Detect which cell encompasses the target text, then output its [X, Y] center coordinate. 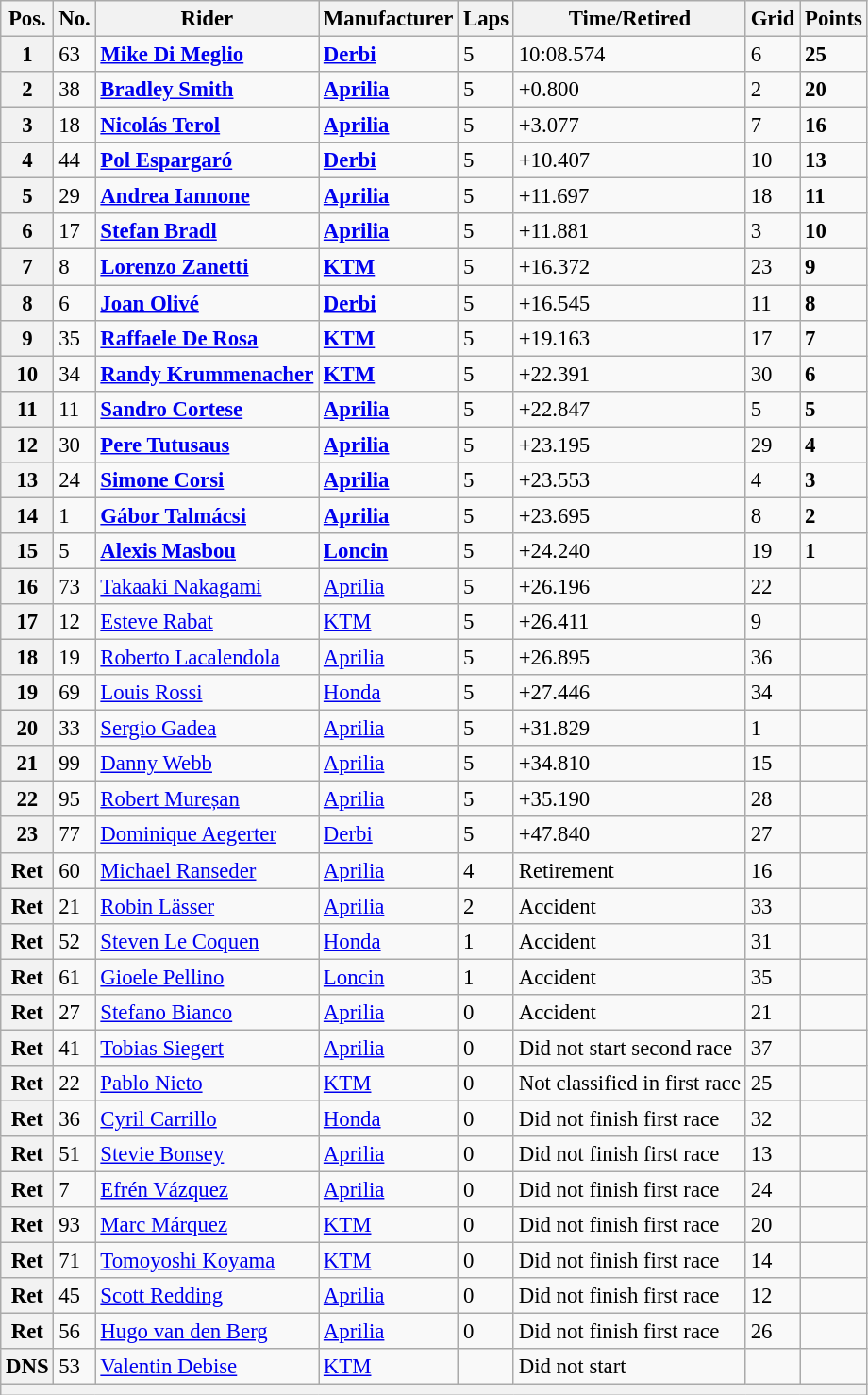
+0.800 [629, 90]
Randy Krummenacher [208, 374]
+27.446 [629, 693]
10:08.574 [629, 55]
99 [75, 764]
Marc Márquez [208, 1225]
56 [75, 1332]
73 [75, 586]
63 [75, 55]
+23.553 [629, 480]
Sandro Cortese [208, 409]
Stefan Bradl [208, 231]
32 [772, 1118]
60 [75, 870]
+16.372 [629, 267]
+3.077 [629, 126]
Mike Di Meglio [208, 55]
Esteve Rabat [208, 622]
44 [75, 160]
+16.545 [629, 303]
No. [75, 19]
52 [75, 941]
Alexis Masbou [208, 551]
+34.810 [629, 764]
Pol Espargaró [208, 160]
+19.163 [629, 338]
+31.829 [629, 729]
Manufacturer [389, 19]
Joan Olivé [208, 303]
Retirement [629, 870]
Steven Le Coquen [208, 941]
41 [75, 1048]
Efrén Vázquez [208, 1190]
Hugo van den Berg [208, 1332]
Laps [487, 19]
Raffaele De Rosa [208, 338]
Not classified in first race [629, 1084]
Pos. [27, 19]
45 [75, 1296]
Robin Lässer [208, 906]
+26.895 [629, 658]
Danny Webb [208, 764]
38 [75, 90]
Time/Retired [629, 19]
DNS [27, 1368]
Louis Rossi [208, 693]
Robert Mureșan [208, 799]
Stevie Bonsey [208, 1154]
+47.840 [629, 835]
+23.195 [629, 445]
Sergio Gadea [208, 729]
Takaaki Nakagami [208, 586]
Did not start second race [629, 1048]
Points [834, 19]
77 [75, 835]
+24.240 [629, 551]
Gioele Pellino [208, 977]
Gábor Talmácsi [208, 515]
71 [75, 1261]
+26.411 [629, 622]
Andrea Iannone [208, 196]
Did not start [629, 1368]
+23.695 [629, 515]
Nicolás Terol [208, 126]
51 [75, 1154]
95 [75, 799]
+11.881 [629, 231]
Rider [208, 19]
+11.697 [629, 196]
53 [75, 1368]
Simone Corsi [208, 480]
Pere Tutusaus [208, 445]
Roberto Lacalendola [208, 658]
31 [772, 941]
26 [772, 1332]
+10.407 [629, 160]
Tomoyoshi Koyama [208, 1261]
37 [772, 1048]
Pablo Nieto [208, 1084]
Valentin Debise [208, 1368]
Tobias Siegert [208, 1048]
Michael Ranseder [208, 870]
Bradley Smith [208, 90]
28 [772, 799]
Stefano Bianco [208, 1013]
Lorenzo Zanetti [208, 267]
Cyril Carrillo [208, 1118]
93 [75, 1225]
69 [75, 693]
+22.847 [629, 409]
+22.391 [629, 374]
+35.190 [629, 799]
+26.196 [629, 586]
Scott Redding [208, 1296]
Dominique Aegerter [208, 835]
61 [75, 977]
Grid [772, 19]
